Search for the cell housing the specified text and yield its [X, Y] center coordinate. 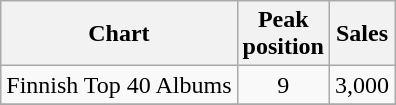
Peakposition [283, 34]
9 [283, 85]
Sales [362, 34]
Chart [119, 34]
3,000 [362, 85]
Finnish Top 40 Albums [119, 85]
